Identify which cell holds the provided text, then report its (x, y) central coordinate. 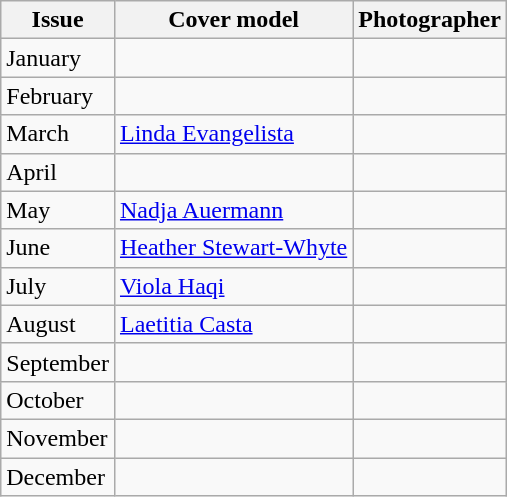
Laetitia Casta (233, 324)
July (58, 286)
Nadja Auermann (233, 210)
April (58, 172)
May (58, 210)
Cover model (233, 20)
Viola Haqi (233, 286)
November (58, 438)
Heather Stewart-Whyte (233, 248)
December (58, 477)
Linda Evangelista (233, 134)
Issue (58, 20)
March (58, 134)
October (58, 400)
August (58, 324)
September (58, 362)
January (58, 58)
February (58, 96)
June (58, 248)
Photographer (430, 20)
